Find where the given text appears and provide that cell's center as (X, Y) coordinate. 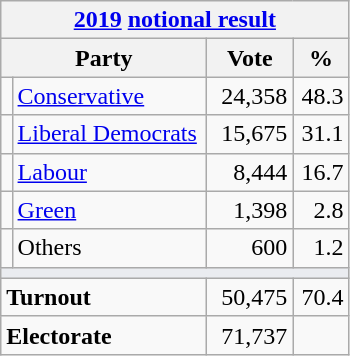
50,475 (250, 297)
31.1 (321, 134)
70.4 (321, 297)
% (321, 58)
Turnout (104, 297)
16.7 (321, 172)
Others (110, 248)
1,398 (250, 210)
1.2 (321, 248)
Electorate (104, 335)
2019 notional result (175, 20)
Green (110, 210)
24,358 (250, 96)
Labour (110, 172)
Conservative (110, 96)
15,675 (250, 134)
48.3 (321, 96)
Liberal Democrats (110, 134)
2.8 (321, 210)
Party (104, 58)
71,737 (250, 335)
600 (250, 248)
8,444 (250, 172)
Vote (250, 58)
